Extract the (X, Y) coordinate from the center of the cell holding the provided text.  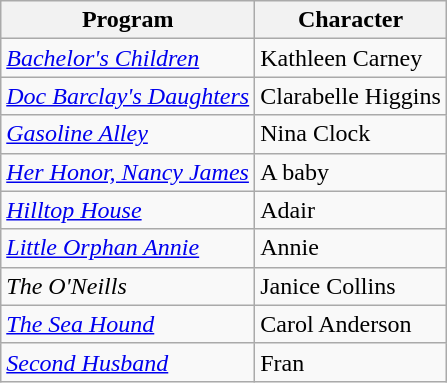
Doc Barclay's Daughters (128, 96)
Janice Collins (351, 286)
Her Honor, Nancy James (128, 172)
Little Orphan Annie (128, 248)
Nina Clock (351, 134)
Character (351, 20)
Kathleen Carney (351, 58)
A baby (351, 172)
Bachelor's Children (128, 58)
Fran (351, 362)
Adair (351, 210)
Second Husband (128, 362)
Clarabelle Higgins (351, 96)
Annie (351, 248)
The Sea Hound (128, 324)
Carol Anderson (351, 324)
Program (128, 20)
Gasoline Alley (128, 134)
Hilltop House (128, 210)
The O'Neills (128, 286)
